Extract the [x, y] coordinate from the center of the cell holding the provided text.  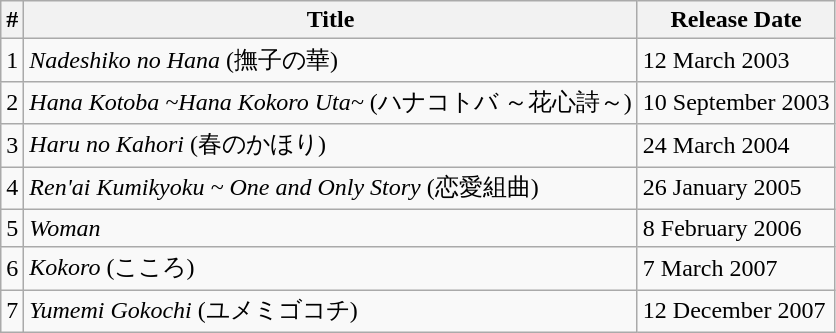
12 December 2007 [736, 312]
2 [12, 102]
10 September 2003 [736, 102]
Nadeshiko no Hana (撫子の華) [330, 60]
26 January 2005 [736, 188]
Kokoro (こころ) [330, 268]
Woman [330, 228]
6 [12, 268]
4 [12, 188]
7 [12, 312]
12 March 2003 [736, 60]
Title [330, 20]
1 [12, 60]
8 February 2006 [736, 228]
7 March 2007 [736, 268]
Haru no Kahori (春のかほり) [330, 146]
3 [12, 146]
Ren'ai Kumikyoku ~ One and Only Story (恋愛組曲) [330, 188]
5 [12, 228]
Release Date [736, 20]
Hana Kotoba ~Hana Kokoro Uta~ (ハナコトバ ～花心詩～) [330, 102]
24 March 2004 [736, 146]
# [12, 20]
Yumemi Gokochi (ユメミゴコチ) [330, 312]
